For the text-containing cell, return its midpoint in (x, y) coordinate format. 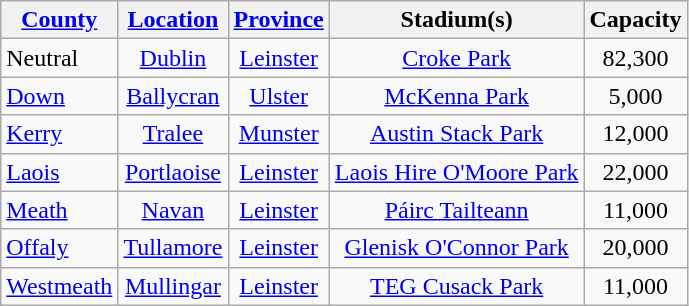
Dublin (173, 58)
Ulster (278, 96)
Offaly (60, 248)
82,300 (636, 58)
Province (278, 20)
Kerry (60, 134)
Glenisk O'Connor Park (456, 248)
Location (173, 20)
22,000 (636, 172)
Navan (173, 210)
5,000 (636, 96)
Laois Hire O'Moore Park (456, 172)
Munster (278, 134)
Páirc Tailteann (456, 210)
12,000 (636, 134)
Mullingar (173, 286)
Ballycran (173, 96)
Meath (60, 210)
McKenna Park (456, 96)
Neutral (60, 58)
Westmeath (60, 286)
Croke Park (456, 58)
Stadium(s) (456, 20)
Tullamore (173, 248)
Down (60, 96)
TEG Cusack Park (456, 286)
Austin Stack Park (456, 134)
Capacity (636, 20)
Laois (60, 172)
Portlaoise (173, 172)
Tralee (173, 134)
County (60, 20)
20,000 (636, 248)
